Extract the (X, Y) coordinate from the center of the cell holding the provided text.  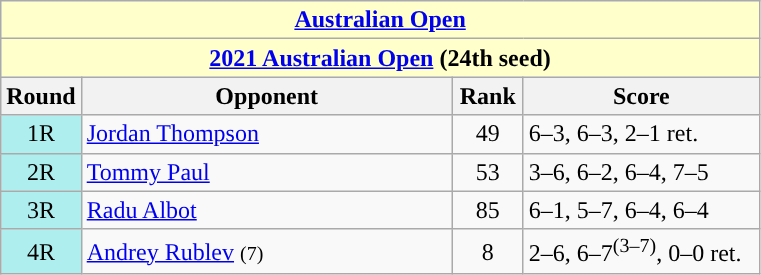
2–6, 6–7(3–7), 0–0 ret. (641, 252)
Andrey Rublev (7) (266, 252)
6–1, 5–7, 6–4, 6–4 (641, 210)
8 (488, 252)
53 (488, 172)
2021 Australian Open (24th seed) (380, 58)
4R (41, 252)
Rank (488, 96)
Radu Albot (266, 210)
Tommy Paul (266, 172)
6–3, 6–3, 2–1 ret. (641, 134)
3–6, 6–2, 6–4, 7–5 (641, 172)
2R (41, 172)
Jordan Thompson (266, 134)
1R (41, 134)
Australian Open (380, 20)
49 (488, 134)
3R (41, 210)
Opponent (266, 96)
85 (488, 210)
Round (41, 96)
Score (641, 96)
